Extract the [x, y] coordinate from the center of the cell holding the provided text.  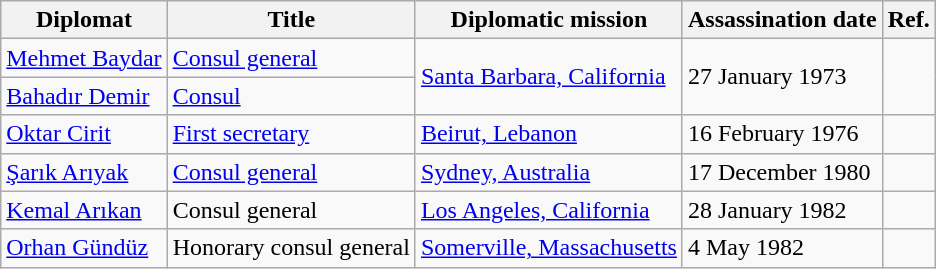
First secretary [291, 134]
Diplomat [84, 20]
28 January 1982 [782, 210]
Title [291, 20]
16 February 1976 [782, 134]
Kemal Arıkan [84, 210]
Los Angeles, California [548, 210]
27 January 1973 [782, 77]
4 May 1982 [782, 248]
Consul [291, 96]
Honorary consul general [291, 248]
Somerville, Massachusetts [548, 248]
Santa Barbara, California [548, 77]
Sydney, Australia [548, 172]
Beirut, Lebanon [548, 134]
Diplomatic mission [548, 20]
Şarık Arıyak [84, 172]
17 December 1980 [782, 172]
Oktar Cirit [84, 134]
Orhan Gündüz [84, 248]
Bahadır Demir [84, 96]
Assassination date [782, 20]
Ref. [908, 20]
Mehmet Baydar [84, 58]
